Identify which cell holds the provided text, then report its (x, y) central coordinate. 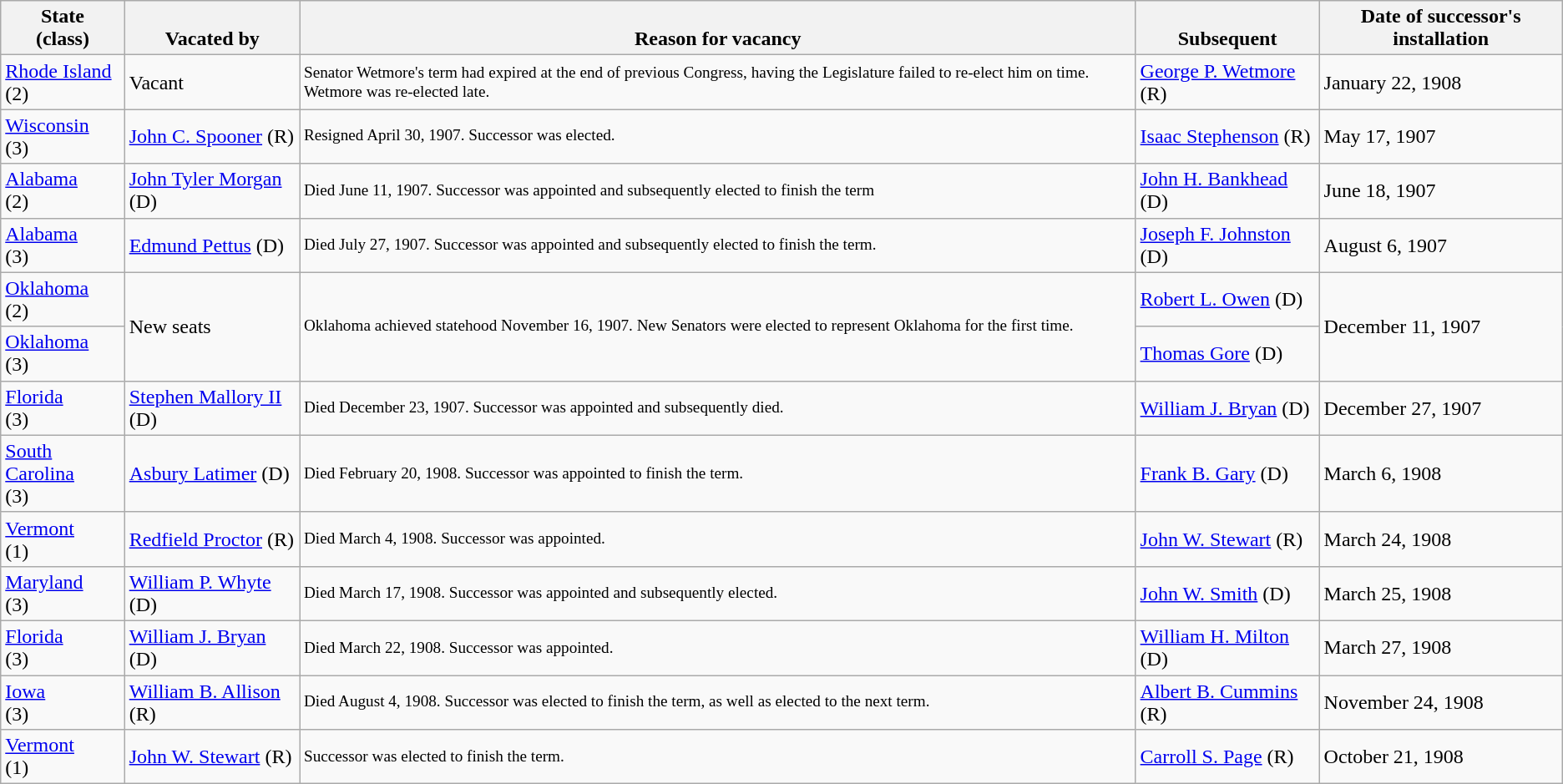
Iowa(3) (63, 701)
William H. Milton (D) (1227, 648)
William P. Whyte (D) (212, 593)
June 18, 1907 (1441, 190)
Thomas Gore (D) (1227, 354)
Vacated by (212, 28)
Robert L. Owen (D) (1227, 299)
December 11, 1907 (1441, 326)
Wisconsin(3) (63, 137)
March 25, 1908 (1441, 593)
November 24, 1908 (1441, 701)
Died December 23, 1907. Successor was appointed and subsequently died. (718, 407)
Stephen Mallory II (D) (212, 407)
Died March 22, 1908. Successor was appointed. (718, 648)
Alabama(2) (63, 190)
Died July 27, 1907. Successor was appointed and subsequently elected to finish the term. (718, 245)
South Carolina(3) (63, 473)
William B. Allison (R) (212, 701)
Died June 11, 1907. Successor was appointed and subsequently elected to finish the term (718, 190)
May 17, 1907 (1441, 137)
Joseph F. Johnston (D) (1227, 245)
John W. Smith (D) (1227, 593)
George P. Wetmore (R) (1227, 82)
Frank B. Gary (D) (1227, 473)
August 6, 1907 (1441, 245)
October 21, 1908 (1441, 756)
Date of successor's installation (1441, 28)
Oklahoma(2) (63, 299)
Reason for vacancy (718, 28)
Redfield Proctor (R) (212, 539)
Alabama(3) (63, 245)
Subsequent (1227, 28)
Died March 4, 1908. Successor was appointed. (718, 539)
March 24, 1908 (1441, 539)
December 27, 1907 (1441, 407)
Oklahoma(3) (63, 354)
John Tyler Morgan (D) (212, 190)
Asbury Latimer (D) (212, 473)
March 27, 1908 (1441, 648)
John C. Spooner (R) (212, 137)
Resigned April 30, 1907. Successor was elected. (718, 137)
State(class) (63, 28)
Successor was elected to finish the term. (718, 756)
March 6, 1908 (1441, 473)
Maryland(3) (63, 593)
Rhode Island(2) (63, 82)
Died August 4, 1908. Successor was elected to finish the term, as well as elected to the next term. (718, 701)
John H. Bankhead (D) (1227, 190)
Died March 17, 1908. Successor was appointed and subsequently elected. (718, 593)
Vacant (212, 82)
Edmund Pettus (D) (212, 245)
Died February 20, 1908. Successor was appointed to finish the term. (718, 473)
Oklahoma achieved statehood November 16, 1907. New Senators were elected to represent Oklahoma for the first time. (718, 326)
January 22, 1908 (1441, 82)
Albert B. Cummins (R) (1227, 701)
Carroll S. Page (R) (1227, 756)
Isaac Stephenson (R) (1227, 137)
New seats (212, 326)
